Return the (x, y) coordinate for the center point of the cell that contains the specified text.  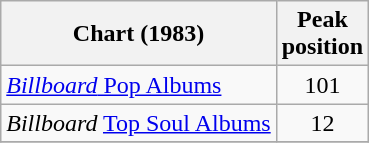
Billboard Pop Albums (138, 85)
101 (322, 85)
Chart (1983) (138, 34)
Peakposition (322, 34)
Billboard Top Soul Albums (138, 123)
12 (322, 123)
